Return (x, y) of the center of cell containing provided text 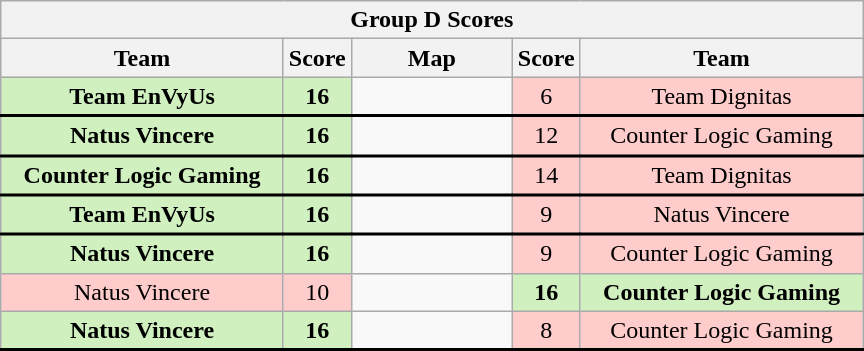
6 (546, 96)
Map (432, 58)
Group D Scores (432, 20)
8 (546, 330)
14 (546, 175)
12 (546, 136)
10 (317, 292)
